Capture the cell that displays the provided text and extract its (X, Y) central coordinate. 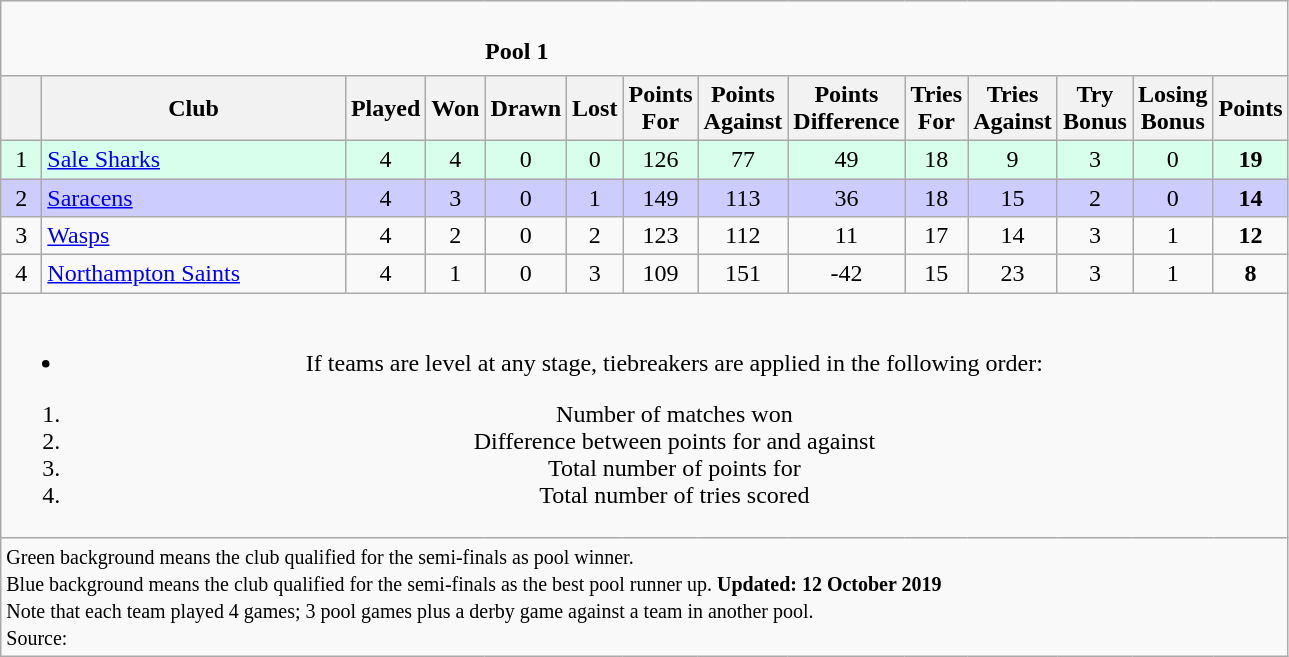
11 (846, 236)
-42 (846, 274)
Drawn (526, 108)
149 (660, 197)
Saracens (194, 197)
Club (194, 108)
Losing Bonus (1172, 108)
Points Difference (846, 108)
23 (1013, 274)
113 (743, 197)
109 (660, 274)
151 (743, 274)
126 (660, 159)
Won (456, 108)
12 (1250, 236)
Tries Against (1013, 108)
8 (1250, 274)
Northampton Saints (194, 274)
Try Bonus (1094, 108)
Points (1250, 108)
Sale Sharks (194, 159)
112 (743, 236)
9 (1013, 159)
Lost (595, 108)
Points Against (743, 108)
36 (846, 197)
Points For (660, 108)
123 (660, 236)
Tries For (936, 108)
17 (936, 236)
Wasps (194, 236)
49 (846, 159)
77 (743, 159)
Played (385, 108)
19 (1250, 159)
